Pinpoint the cell where the given text exists, returning its [X, Y] midpoint coordinate. 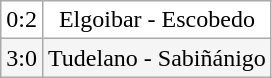
Tudelano - Sabiñánigo [156, 58]
3:0 [22, 58]
Elgoibar - Escobedo [156, 20]
0:2 [22, 20]
